Extract the [x, y] coordinate from the center of the cell holding the provided text.  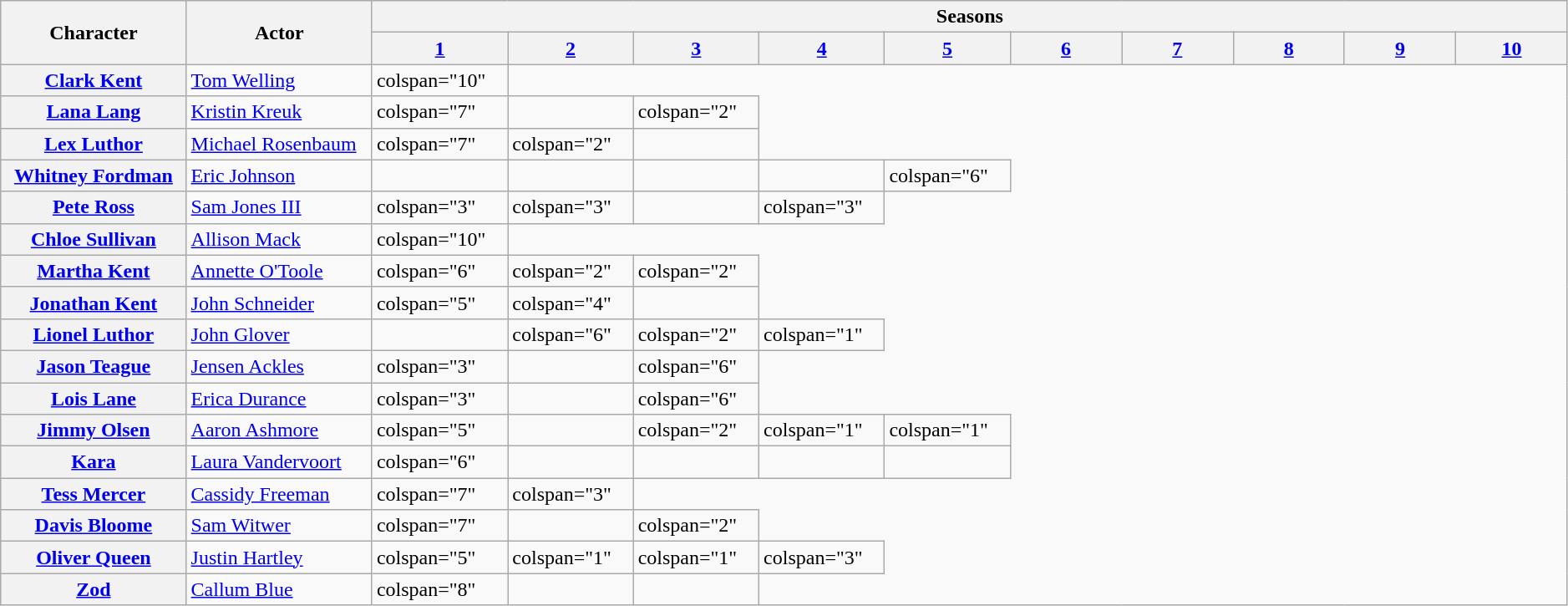
3 [696, 48]
Clark Kent [94, 80]
9 [1400, 48]
Sam Witwer [279, 526]
Lionel Luthor [94, 334]
Tess Mercer [94, 494]
1 [439, 48]
2 [571, 48]
Callum Blue [279, 589]
Actor [279, 33]
John Glover [279, 334]
Jonathan Kent [94, 303]
Annette O'Toole [279, 271]
Lex Luthor [94, 144]
Allison Mack [279, 239]
Michael Rosenbaum [279, 144]
Zod [94, 589]
8 [1288, 48]
Character [94, 33]
Kara [94, 462]
7 [1178, 48]
John Schneider [279, 303]
4 [822, 48]
Aaron Ashmore [279, 430]
Cassidy Freeman [279, 494]
Kristin Kreuk [279, 112]
Tom Welling [279, 80]
Martha Kent [94, 271]
colspan="8" [439, 589]
colspan="4" [571, 303]
Pete Ross [94, 207]
Laura Vandervoort [279, 462]
Jason Teague [94, 366]
Seasons [969, 17]
Chloe Sullivan [94, 239]
Sam Jones III [279, 207]
5 [947, 48]
10 [1512, 48]
6 [1066, 48]
Davis Bloome [94, 526]
Lana Lang [94, 112]
Eric Johnson [279, 176]
Jimmy Olsen [94, 430]
Lois Lane [94, 399]
Erica Durance [279, 399]
Justin Hartley [279, 558]
Oliver Queen [94, 558]
Jensen Ackles [279, 366]
Whitney Fordman [94, 176]
